Locate the cell with the specified text and output its (X, Y) center coordinate. 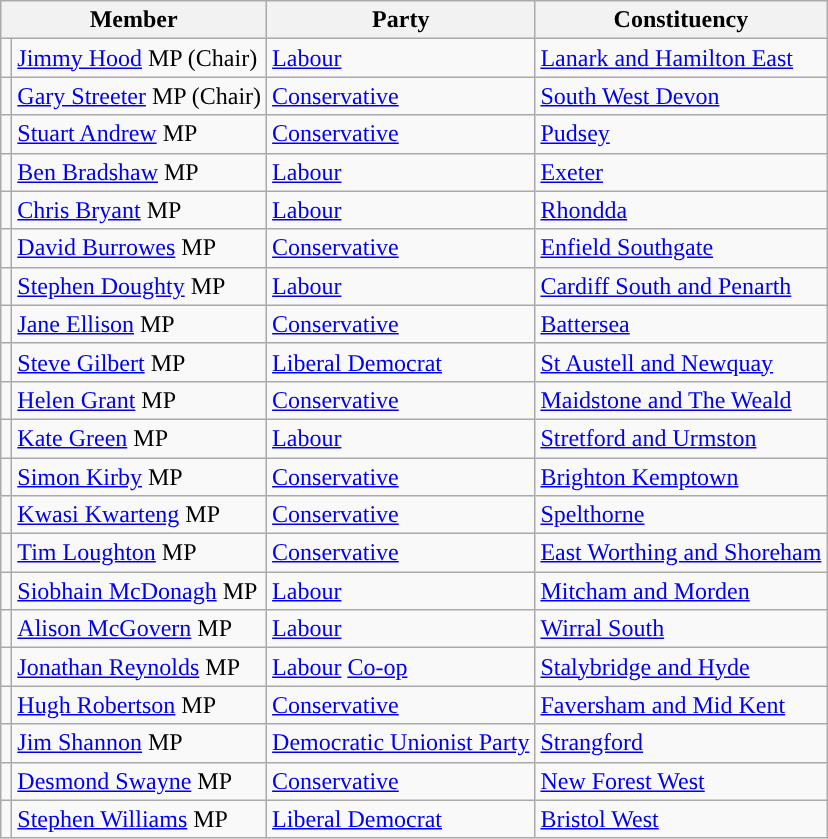
Desmond Swayne MP (140, 781)
Faversham and Mid Kent (681, 705)
Helen Grant MP (140, 400)
Jane Ellison MP (140, 324)
Spelthorne (681, 515)
Jonathan Reynolds MP (140, 667)
Gary Streeter MP (Chair) (140, 96)
Stephen Doughty MP (140, 286)
Steve Gilbert MP (140, 362)
Stuart Andrew MP (140, 134)
Battersea (681, 324)
Chris Bryant MP (140, 210)
Siobhain McDonagh MP (140, 591)
Jimmy Hood MP (Chair) (140, 58)
Wirral South (681, 629)
Alison McGovern MP (140, 629)
Mitcham and Morden (681, 591)
New Forest West (681, 781)
Kate Green MP (140, 438)
Party (401, 20)
Constituency (681, 20)
Bristol West (681, 819)
Maidstone and The Weald (681, 400)
Strangford (681, 743)
Stretford and Urmston (681, 438)
Member (134, 20)
East Worthing and Shoreham (681, 553)
South West Devon (681, 96)
Stalybridge and Hyde (681, 667)
Cardiff South and Penarth (681, 286)
Stephen Williams MP (140, 819)
Jim Shannon MP (140, 743)
Lanark and Hamilton East (681, 58)
Exeter (681, 172)
Hugh Robertson MP (140, 705)
Enfield Southgate (681, 248)
Labour Co-op (401, 667)
Tim Loughton MP (140, 553)
Brighton Kemptown (681, 477)
David Burrowes MP (140, 248)
Pudsey (681, 134)
St Austell and Newquay (681, 362)
Democratic Unionist Party (401, 743)
Rhondda (681, 210)
Ben Bradshaw MP (140, 172)
Kwasi Kwarteng MP (140, 515)
Simon Kirby MP (140, 477)
